Scan for the cell matching the given text and deliver its (X, Y) coordinate at center. 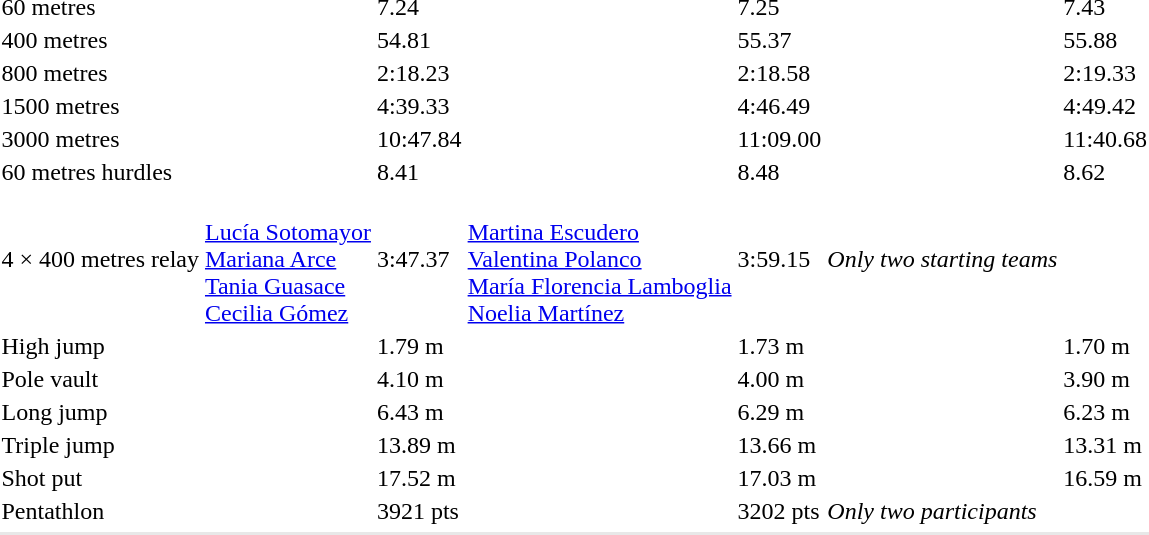
Pentathlon (100, 511)
4.00 m (780, 379)
4 × 400 metres relay (100, 259)
13.31 m (1106, 445)
16.59 m (1106, 478)
54.81 (419, 40)
1.79 m (419, 346)
55.88 (1106, 40)
1.70 m (1106, 346)
55.37 (780, 40)
4:39.33 (419, 106)
3202 pts (780, 511)
Martina EscuderoValentina PolancoMaría Florencia LambogliaNoelia Martínez (600, 259)
4.10 m (419, 379)
3000 metres (100, 139)
Pole vault (100, 379)
Only two participants (988, 511)
1.73 m (780, 346)
8.48 (780, 172)
6.23 m (1106, 412)
Lucía SotomayorMariana ArceTania GuasaceCecilia Gómez (288, 259)
Triple jump (100, 445)
Only two starting teams (942, 259)
3921 pts (419, 511)
8.62 (1106, 172)
High jump (100, 346)
11:09.00 (780, 139)
2:19.33 (1106, 73)
13.66 m (780, 445)
800 metres (100, 73)
3.90 m (1106, 379)
2:18.58 (780, 73)
60 metres hurdles (100, 172)
4:49.42 (1106, 106)
13.89 m (419, 445)
3:47.37 (419, 259)
10:47.84 (419, 139)
4:46.49 (780, 106)
6.29 m (780, 412)
6.43 m (419, 412)
3:59.15 (780, 259)
11:40.68 (1106, 139)
Long jump (100, 412)
1500 metres (100, 106)
400 metres (100, 40)
17.52 m (419, 478)
8.41 (419, 172)
17.03 m (780, 478)
Shot put (100, 478)
2:18.23 (419, 73)
